Identify which cell holds the provided text, then report its [x, y] central coordinate. 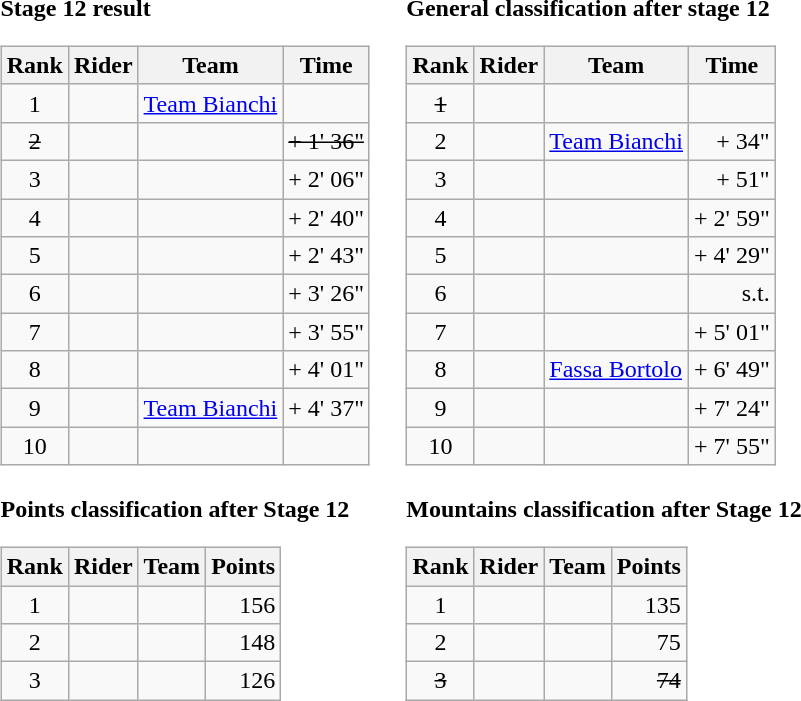
Fassa Bortolo [616, 370]
+ 7' 55" [732, 446]
+ 7' 24" [732, 408]
74 [648, 681]
+ 34" [732, 141]
75 [648, 643]
s.t. [732, 294]
+ 6' 49" [732, 370]
+ 2' 59" [732, 217]
148 [244, 643]
+ 1' 36" [326, 141]
+ 3' 55" [326, 332]
+ 2' 40" [326, 217]
+ 3' 26" [326, 294]
+ 2' 43" [326, 256]
+ 2' 06" [326, 179]
+ 51" [732, 179]
+ 4' 01" [326, 370]
+ 5' 01" [732, 332]
+ 4' 37" [326, 408]
+ 4' 29" [732, 256]
126 [244, 681]
156 [244, 605]
135 [648, 605]
